Extract the (x, y) coordinate from the center of the cell holding the provided text.  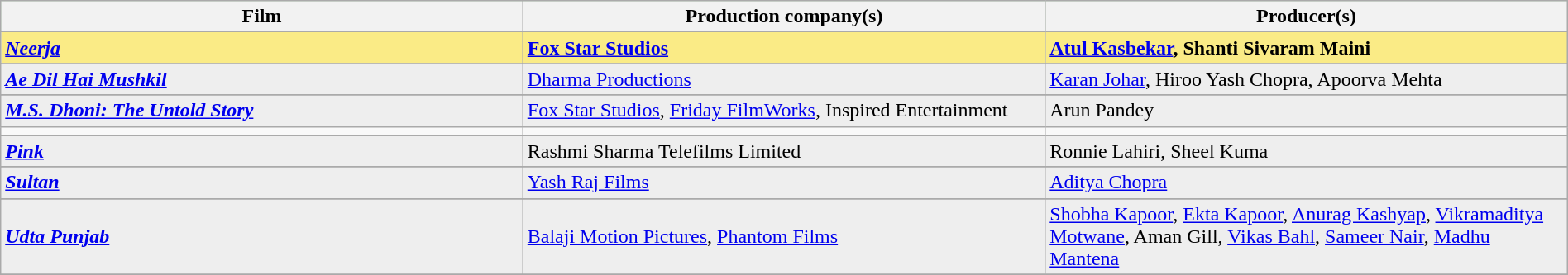
Balaji Motion Pictures, Phantom Films (784, 236)
Ae Dil Hai Mushkil (262, 79)
Atul Kasbekar, Shanti Sivaram Maini (1307, 48)
Production company(s) (784, 17)
Aditya Chopra (1307, 183)
Arun Pandey (1307, 111)
Pink (262, 151)
Dharma Productions (784, 79)
Producer(s) (1307, 17)
Neerja (262, 48)
M.S. Dhoni: The Untold Story (262, 111)
Film (262, 17)
Sultan (262, 183)
Rashmi Sharma Telefilms Limited (784, 151)
Shobha Kapoor, Ekta Kapoor, Anurag Kashyap, Vikramaditya Motwane, Aman Gill, Vikas Bahl, Sameer Nair, Madhu Mantena (1307, 236)
Ronnie Lahiri, Sheel Kuma (1307, 151)
Fox Star Studios, Friday FilmWorks, Inspired Entertainment (784, 111)
Udta Punjab (262, 236)
Yash Raj Films (784, 183)
Karan Johar, Hiroo Yash Chopra, Apoorva Mehta (1307, 79)
Fox Star Studios (784, 48)
